Search for the cell housing the specified text and yield its [X, Y] center coordinate. 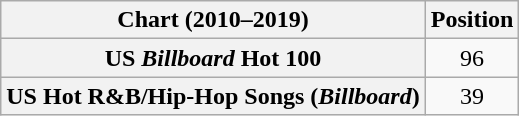
Position [472, 20]
US Hot R&B/Hip-Hop Songs (Billboard) [213, 96]
Chart (2010–2019) [213, 20]
96 [472, 58]
US Billboard Hot 100 [213, 58]
39 [472, 96]
